For the text-containing cell, return its midpoint in (x, y) coordinate format. 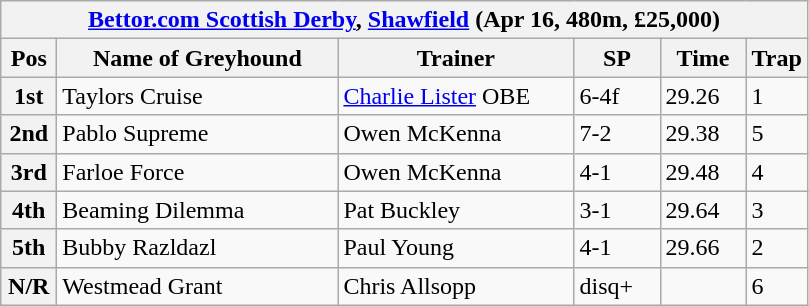
Name of Greyhound (198, 58)
Chris Allsopp (456, 286)
29.26 (703, 96)
1st (29, 96)
Bettor.com Scottish Derby, Shawfield (Apr 16, 480m, £25,000) (404, 20)
29.38 (703, 134)
Farloe Force (198, 172)
Charlie Lister OBE (456, 96)
29.64 (703, 210)
Trainer (456, 58)
Taylors Cruise (198, 96)
5th (29, 248)
6 (776, 286)
Trap (776, 58)
Bubby Razldazl (198, 248)
1 (776, 96)
Pos (29, 58)
29.48 (703, 172)
Time (703, 58)
Pablo Supreme (198, 134)
Westmead Grant (198, 286)
6-4f (617, 96)
3-1 (617, 210)
Beaming Dilemma (198, 210)
7-2 (617, 134)
3rd (29, 172)
2nd (29, 134)
disq+ (617, 286)
4th (29, 210)
2 (776, 248)
4 (776, 172)
5 (776, 134)
3 (776, 210)
Pat Buckley (456, 210)
SP (617, 58)
Paul Young (456, 248)
29.66 (703, 248)
N/R (29, 286)
